Capture the cell that displays the provided text and extract its (x, y) central coordinate. 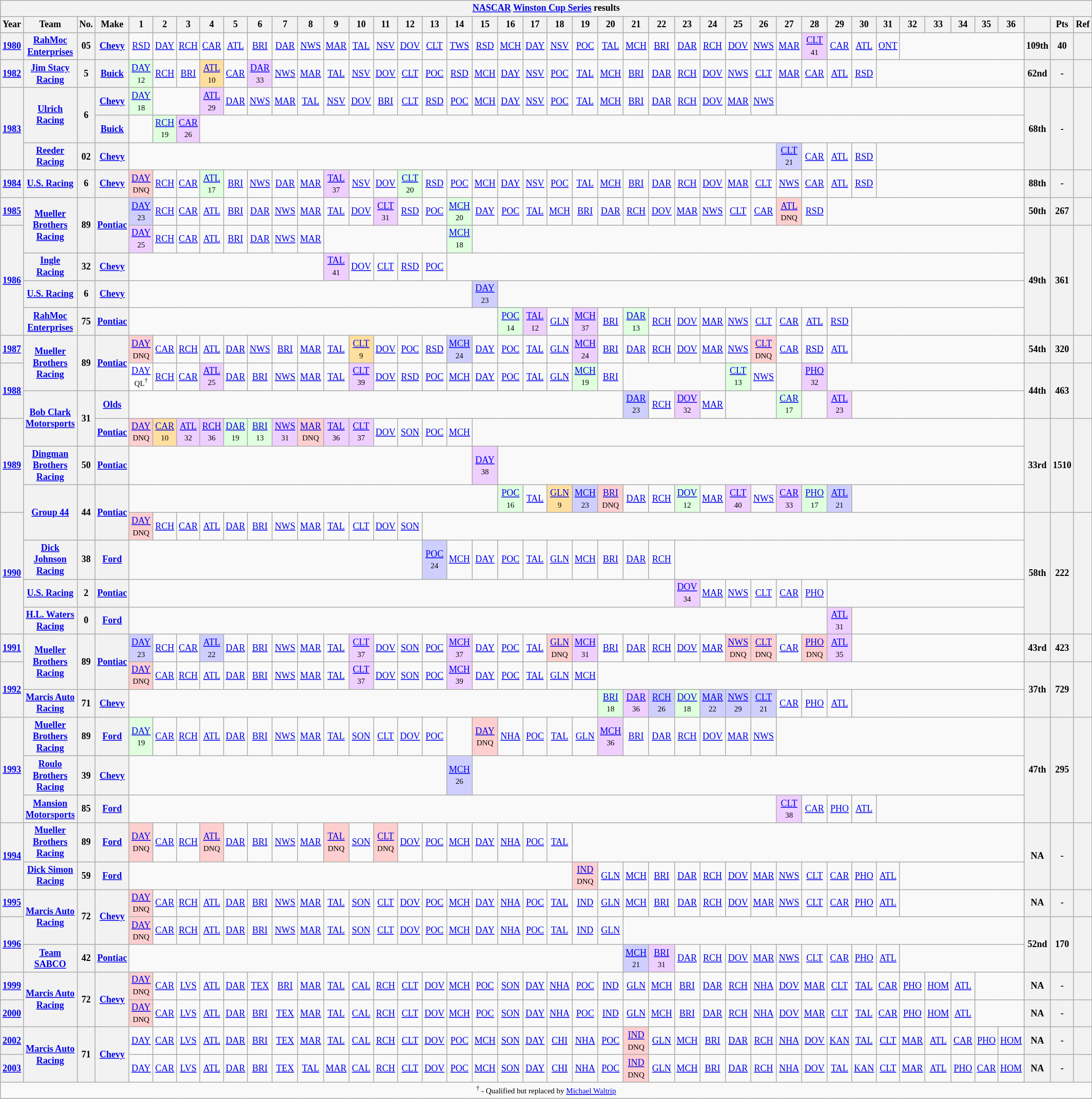
Roulo Brothers Racing (50, 776)
68th (1038, 128)
RCH19 (165, 129)
Year (12, 25)
463 (1062, 391)
ATL22 (212, 648)
TAL36 (336, 432)
42 (86, 958)
13 (435, 25)
62nd (1038, 74)
4 (212, 25)
MCH20 (460, 211)
1989 (12, 466)
TWS (460, 46)
BRI18 (611, 703)
267 (1062, 211)
295 (1062, 770)
PHO17 (814, 499)
37th (1038, 689)
MCH23 (585, 499)
Team SABCO (50, 958)
Dick Johnson Racing (50, 560)
Team (50, 25)
40 (1062, 46)
DOV18 (687, 703)
22 (661, 25)
170 (1062, 944)
1983 (12, 128)
0 (86, 621)
CAR26 (188, 129)
Make (112, 25)
18 (560, 25)
14 (460, 25)
† - Qualified but replaced by Michael Waltrip (546, 1090)
33 (938, 25)
59 (86, 876)
ATL29 (212, 101)
2000 (12, 1013)
BRI31 (661, 958)
DOV32 (687, 404)
39 (86, 776)
8 (310, 25)
NASCAR Winston Cup Series results (546, 8)
ATL17 (212, 184)
DAR33 (260, 74)
1985 (12, 211)
MARDNQ (310, 432)
44 (86, 512)
No. (86, 25)
2002 (12, 1041)
1982 (12, 74)
DAY38 (485, 466)
423 (1062, 648)
1999 (12, 986)
CAR10 (165, 432)
Pts (1062, 25)
49th (1038, 280)
729 (1062, 689)
MAR22 (713, 703)
30 (864, 25)
Ulrich Racing (50, 115)
POC14 (511, 322)
PHODNQ (814, 648)
75 (86, 322)
23 (687, 25)
Ingle Racing (50, 266)
2003 (12, 1069)
TAL41 (336, 266)
1995 (12, 903)
361 (1062, 280)
Reeder Racing (50, 157)
ATL21 (840, 499)
BRIDNQ (611, 499)
10 (361, 25)
1996 (12, 944)
CAR17 (789, 404)
1987 (12, 349)
1980 (12, 46)
1 (141, 25)
27 (789, 25)
ATL25 (212, 377)
1993 (12, 770)
3 (188, 25)
44th (1038, 391)
05 (86, 46)
CLT40 (738, 499)
88th (1038, 184)
CLT41 (814, 46)
CLT9 (361, 349)
28 (814, 25)
DAR19 (235, 432)
DAYQL† (141, 377)
320 (1062, 349)
POC16 (511, 499)
MCH26 (460, 776)
52nd (1038, 944)
11 (386, 25)
1988 (12, 391)
CLT20 (410, 184)
50 (86, 466)
34 (963, 25)
Group 44 (50, 512)
ATL10 (212, 74)
MCH21 (636, 958)
16 (511, 25)
Olds (112, 404)
43rd (1038, 648)
17 (535, 25)
CLT13 (738, 377)
15 (485, 25)
TAL37 (336, 184)
ATL23 (840, 404)
33rd (1038, 466)
21 (636, 25)
36 (1011, 25)
1990 (12, 574)
NWS29 (738, 703)
MCH39 (460, 676)
19 (585, 25)
Bob Clark Motorsports (50, 418)
47th (1038, 770)
1510 (1062, 466)
1986 (12, 280)
26 (764, 25)
35 (986, 25)
29 (840, 25)
DAY12 (141, 74)
ATL35 (840, 648)
Ref (1083, 25)
Jim Stacy Racing (50, 74)
NWS31 (285, 432)
20 (611, 25)
POC24 (435, 560)
PHO32 (814, 377)
25 (738, 25)
DAY18 (141, 101)
7 (285, 25)
85 (86, 809)
Dingman Brothers Racing (50, 466)
CLT31 (386, 211)
NWSDNQ (738, 648)
GLN9 (560, 499)
DAR23 (636, 404)
50th (1038, 211)
1992 (12, 689)
GLNDNQ (560, 648)
DAY25 (141, 239)
TALDNQ (336, 842)
MCH31 (585, 648)
Dick Simon Racing (50, 876)
DAR36 (636, 703)
54th (1038, 349)
DAR13 (636, 322)
MCH19 (585, 377)
TAL12 (535, 322)
H.L. Waters Racing (50, 621)
ONT (888, 46)
1984 (12, 184)
MCH36 (611, 737)
DAY19 (141, 737)
109th (1038, 46)
RCH26 (661, 703)
DOV34 (687, 593)
9 (336, 25)
58th (1038, 574)
24 (713, 25)
12 (410, 25)
RCH36 (212, 432)
ATL32 (188, 432)
DOV12 (687, 499)
CLT39 (361, 377)
1994 (12, 856)
38 (86, 560)
1991 (12, 648)
BRI13 (260, 432)
CLT38 (789, 809)
ATL31 (840, 621)
CAR33 (789, 499)
MCH18 (460, 239)
222 (1062, 574)
Mansion Motorsports (50, 809)
02 (86, 157)
